From the cell containing the given text, extract its center point as [x, y] coordinate. 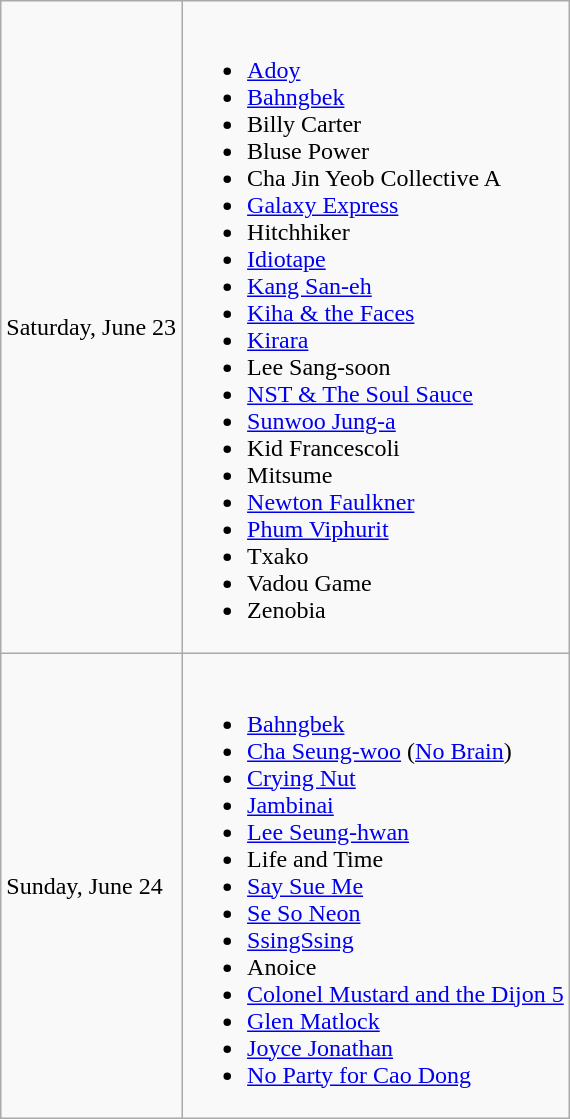
Sunday, June 24 [92, 886]
Saturday, June 23 [92, 328]
